Scan for the cell matching the given text and deliver its [X, Y] coordinate at center. 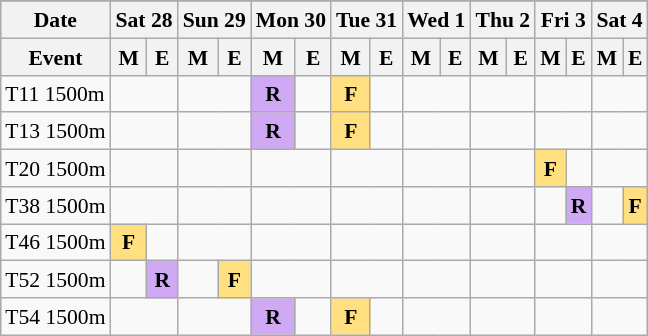
Sun 29 [214, 20]
T46 1500m [55, 242]
T52 1500m [55, 280]
T20 1500m [55, 168]
Date [55, 20]
Wed 1 [436, 20]
Sat 4 [619, 20]
Tue 31 [366, 20]
Fri 3 [563, 20]
Event [55, 56]
Mon 30 [291, 20]
T11 1500m [55, 94]
T13 1500m [55, 130]
Sat 28 [144, 20]
T54 1500m [55, 316]
T38 1500m [55, 204]
Thu 2 [502, 20]
